Capture the cell that displays the provided text and extract its (X, Y) central coordinate. 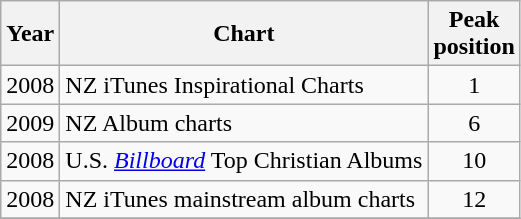
12 (474, 199)
Chart (244, 34)
6 (474, 123)
Peakposition (474, 34)
1 (474, 85)
10 (474, 161)
NZ Album charts (244, 123)
Year (30, 34)
NZ iTunes Inspirational Charts (244, 85)
NZ iTunes mainstream album charts (244, 199)
U.S. Billboard Top Christian Albums (244, 161)
2009 (30, 123)
